Locate the cell with the specified text and output its (X, Y) center coordinate. 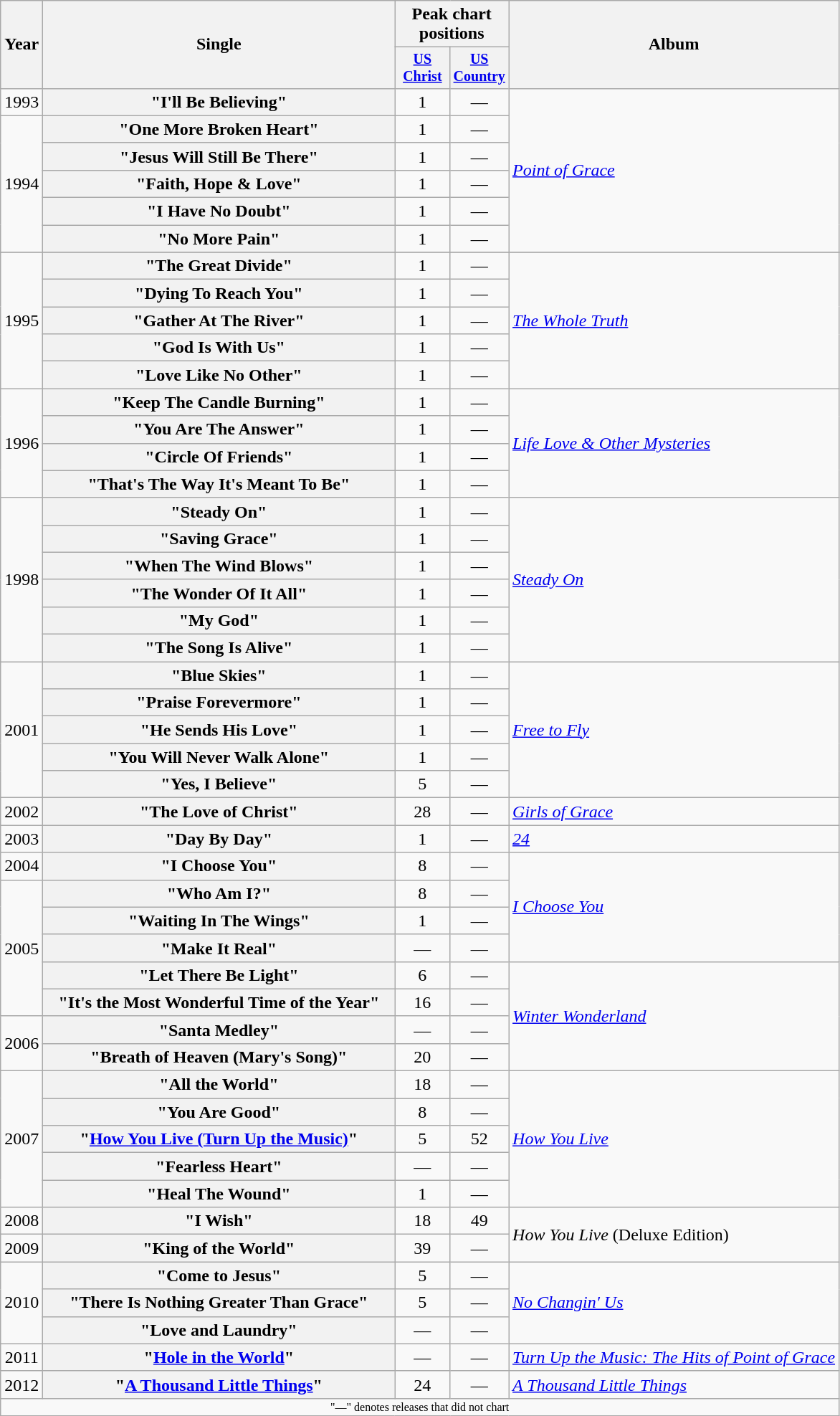
"No More Pain" (219, 239)
"Love Like No Other" (219, 375)
28 (423, 812)
The Whole Truth (674, 320)
2001 (22, 730)
Steady On (674, 579)
"Blue Skies" (219, 675)
"Breath of Heaven (Mary's Song)" (219, 1057)
1995 (22, 320)
"Fearless Heart" (219, 1166)
2009 (22, 1248)
"There Is Nothing Greater Than Grace" (219, 1303)
Turn Up the Music: The Hits of Point of Grace (674, 1357)
Point of Grace (674, 170)
"God Is With Us" (219, 348)
"You Will Never Walk Alone" (219, 757)
2008 (22, 1221)
"Santa Medley" (219, 1030)
"Who Am I?" (219, 893)
"The Song Is Alive" (219, 648)
2005 (22, 948)
39 (423, 1248)
"Steady On" (219, 511)
"Saving Grace" (219, 538)
2004 (22, 866)
Peak chartpositions (452, 24)
2012 (22, 1384)
"Hole in the World" (219, 1357)
"How You Live (Turn Up the Music)" (219, 1139)
"That's The Way It's Meant To Be" (219, 484)
"Jesus Will Still Be There" (219, 156)
2007 (22, 1139)
"The Love of Christ" (219, 812)
"Praise Forevermore" (219, 703)
"I Wish" (219, 1221)
20 (423, 1057)
"It's the Most Wonderful Time of the Year" (219, 1002)
US Christ (423, 67)
"Yes, I Believe" (219, 784)
"A Thousand Little Things" (219, 1384)
2011 (22, 1357)
Single (219, 44)
"Dying To Reach You" (219, 293)
1994 (22, 184)
"Let There Be Light" (219, 975)
"You Are The Answer" (219, 429)
Life Love & Other Mysteries (674, 443)
49 (479, 1221)
"Waiting In The Wings" (219, 921)
"Day By Day" (219, 839)
Free to Fly (674, 730)
"Come to Jesus" (219, 1275)
2006 (22, 1043)
No Changin' Us (674, 1303)
"Love and Laundry" (219, 1330)
"Faith, Hope & Love" (219, 184)
Album (674, 44)
"The Wonder Of It All" (219, 593)
"—" denotes releases that did not chart (420, 1407)
"I'll Be Believing" (219, 102)
"Keep The Candle Burning" (219, 402)
"All the World" (219, 1085)
2002 (22, 812)
"The Great Divide" (219, 266)
"Gather At The River" (219, 320)
"Circle Of Friends" (219, 457)
1996 (22, 443)
Year (22, 44)
"My God" (219, 620)
How You Live (Deluxe Edition) (674, 1235)
"Make It Real" (219, 948)
52 (479, 1139)
A Thousand Little Things (674, 1384)
2010 (22, 1303)
"You Are Good" (219, 1112)
How You Live (674, 1139)
"One More Broken Heart" (219, 129)
"Heal The Wound" (219, 1194)
"King of the World" (219, 1248)
2003 (22, 839)
1993 (22, 102)
Winter Wonderland (674, 1016)
US Country (479, 67)
"He Sends His Love" (219, 730)
"When The Wind Blows" (219, 566)
I Choose You (674, 907)
16 (423, 1002)
1998 (22, 579)
Girls of Grace (674, 812)
"I Choose You" (219, 866)
"I Have No Doubt" (219, 212)
6 (423, 975)
